Extract the [x, y] coordinate from the center of the cell holding the provided text.  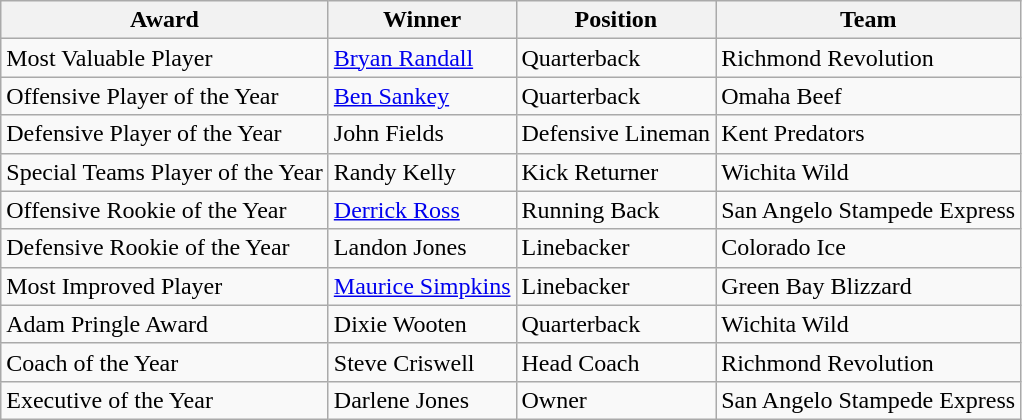
Dixie Wooten [422, 324]
Winner [422, 20]
Offensive Player of the Year [165, 96]
Defensive Lineman [616, 134]
Coach of the Year [165, 362]
Position [616, 20]
Maurice Simpkins [422, 286]
John Fields [422, 134]
Offensive Rookie of the Year [165, 210]
Special Teams Player of the Year [165, 172]
Bryan Randall [422, 58]
Adam Pringle Award [165, 324]
Award [165, 20]
Most Valuable Player [165, 58]
Kick Returner [616, 172]
Darlene Jones [422, 400]
Derrick Ross [422, 210]
Omaha Beef [868, 96]
Landon Jones [422, 248]
Green Bay Blizzard [868, 286]
Head Coach [616, 362]
Most Improved Player [165, 286]
Colorado Ice [868, 248]
Team [868, 20]
Defensive Rookie of the Year [165, 248]
Steve Criswell [422, 362]
Kent Predators [868, 134]
Ben Sankey [422, 96]
Executive of the Year [165, 400]
Defensive Player of the Year [165, 134]
Running Back [616, 210]
Randy Kelly [422, 172]
Owner [616, 400]
